Detect which cell encompasses the target text, then output its [x, y] center coordinate. 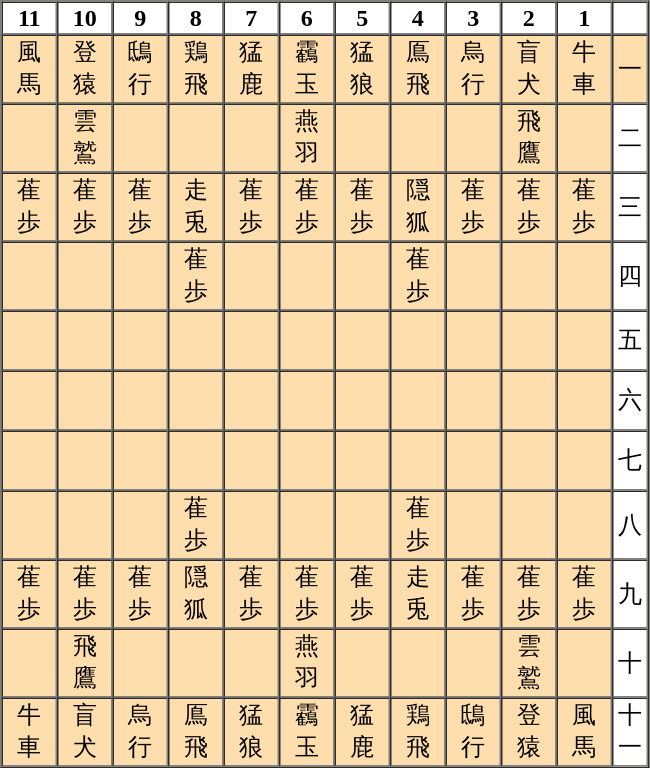
六 [630, 400]
二 [630, 138]
9 [140, 18]
十 [630, 662]
4 [418, 18]
5 [362, 18]
3 [474, 18]
一 [630, 68]
11 [30, 18]
十一 [630, 732]
四 [630, 276]
6 [307, 18]
8 [196, 18]
三 [630, 206]
2 [529, 18]
八 [630, 524]
10 [85, 18]
五 [630, 340]
九 [630, 594]
1 [584, 18]
七 [630, 460]
7 [252, 18]
